Locate the cell with the specified text and output its [X, Y] center coordinate. 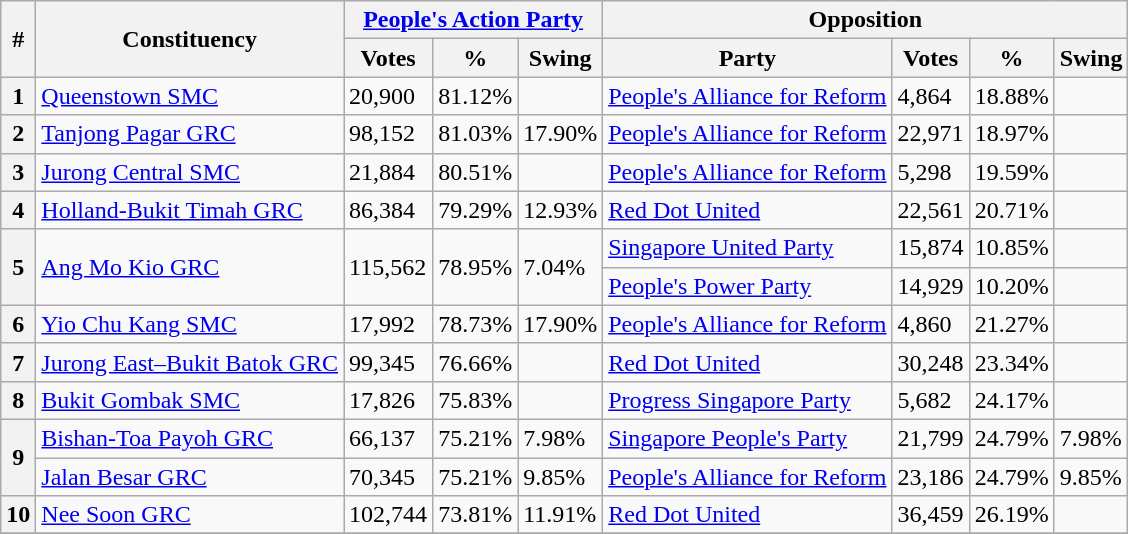
80.51% [476, 172]
4,864 [930, 96]
66,137 [388, 438]
2 [18, 134]
7.04% [560, 267]
19.59% [1012, 172]
5 [18, 267]
Singapore People's Party [748, 438]
Progress Singapore Party [748, 400]
Tanjong Pagar GRC [190, 134]
98,152 [388, 134]
4 [18, 210]
21,799 [930, 438]
People's Power Party [748, 286]
81.12% [476, 96]
75.83% [476, 400]
Bukit Gombak SMC [190, 400]
Yio Chu Kang SMC [190, 324]
14,929 [930, 286]
11.91% [560, 515]
76.66% [476, 362]
1 [18, 96]
Opposition [866, 20]
99,345 [388, 362]
18.97% [1012, 134]
5,298 [930, 172]
21,884 [388, 172]
18.88% [1012, 96]
23.34% [1012, 362]
24.17% [1012, 400]
81.03% [476, 134]
5,682 [930, 400]
102,744 [388, 515]
4,860 [930, 324]
Holland-Bukit Timah GRC [190, 210]
26.19% [1012, 515]
78.73% [476, 324]
17,826 [388, 400]
9 [18, 457]
Jurong East–Bukit Batok GRC [190, 362]
7 [18, 362]
10.20% [1012, 286]
22,561 [930, 210]
Singapore United Party [748, 248]
23,186 [930, 477]
115,562 [388, 267]
21.27% [1012, 324]
6 [18, 324]
Ang Mo Kio GRC [190, 267]
22,971 [930, 134]
Party [748, 58]
10.85% [1012, 248]
Constituency [190, 39]
10 [18, 515]
Bishan-Toa Payoh GRC [190, 438]
70,345 [388, 477]
8 [18, 400]
73.81% [476, 515]
Queenstown SMC [190, 96]
20,900 [388, 96]
Jurong Central SMC [190, 172]
79.29% [476, 210]
36,459 [930, 515]
# [18, 39]
12.93% [560, 210]
15,874 [930, 248]
Nee Soon GRC [190, 515]
78.95% [476, 267]
30,248 [930, 362]
86,384 [388, 210]
20.71% [1012, 210]
Jalan Besar GRC [190, 477]
People's Action Party [474, 20]
3 [18, 172]
17,992 [388, 324]
